Detect which cell encompasses the target text, then output its (X, Y) center coordinate. 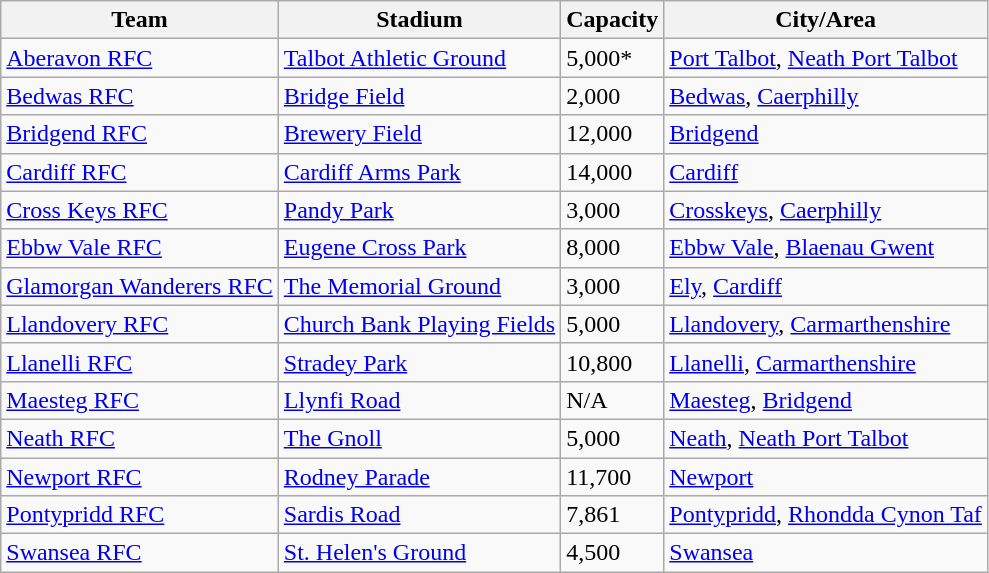
Glamorgan Wanderers RFC (140, 286)
5,000* (612, 58)
Stradey Park (419, 362)
Church Bank Playing Fields (419, 324)
Maesteg, Bridgend (826, 400)
Swansea (826, 553)
Port Talbot, Neath Port Talbot (826, 58)
The Memorial Ground (419, 286)
12,000 (612, 134)
Crosskeys, Caerphilly (826, 210)
Bridgend RFC (140, 134)
Llanelli RFC (140, 362)
Newport (826, 477)
Eugene Cross Park (419, 248)
Bridgend (826, 134)
Bridge Field (419, 96)
Swansea RFC (140, 553)
Llandovery, Carmarthenshire (826, 324)
10,800 (612, 362)
Llanelli, Carmarthenshire (826, 362)
Brewery Field (419, 134)
Llynfi Road (419, 400)
Ely, Cardiff (826, 286)
Pontypridd RFC (140, 515)
2,000 (612, 96)
Newport RFC (140, 477)
The Gnoll (419, 438)
Cardiff Arms Park (419, 172)
4,500 (612, 553)
Ebbw Vale RFC (140, 248)
Cross Keys RFC (140, 210)
Llandovery RFC (140, 324)
Neath RFC (140, 438)
Team (140, 20)
Bedwas, Caerphilly (826, 96)
N/A (612, 400)
Ebbw Vale, Blaenau Gwent (826, 248)
7,861 (612, 515)
Aberavon RFC (140, 58)
St. Helen's Ground (419, 553)
Sardis Road (419, 515)
Pandy Park (419, 210)
Maesteg RFC (140, 400)
Rodney Parade (419, 477)
Neath, Neath Port Talbot (826, 438)
Stadium (419, 20)
Cardiff RFC (140, 172)
8,000 (612, 248)
11,700 (612, 477)
City/Area (826, 20)
Cardiff (826, 172)
14,000 (612, 172)
Bedwas RFC (140, 96)
Capacity (612, 20)
Talbot Athletic Ground (419, 58)
Pontypridd, Rhondda Cynon Taf (826, 515)
